Extract the [x, y] coordinate from the center of the cell holding the provided text.  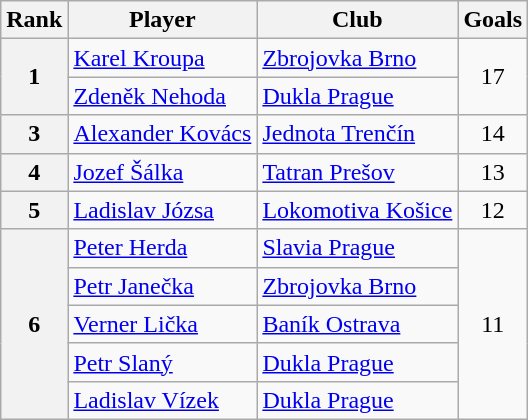
Lokomotiva Košice [358, 210]
Club [358, 20]
11 [493, 324]
Karel Kroupa [162, 58]
5 [34, 210]
4 [34, 172]
17 [493, 77]
Ladislav Vízek [162, 400]
Player [162, 20]
Petr Janečka [162, 286]
Tatran Prešov [358, 172]
Jednota Trenčín [358, 134]
Slavia Prague [358, 248]
Baník Ostrava [358, 324]
Zdeněk Nehoda [162, 96]
Verner Lička [162, 324]
14 [493, 134]
Alexander Kovács [162, 134]
Peter Herda [162, 248]
Jozef Šálka [162, 172]
Goals [493, 20]
1 [34, 77]
Petr Slaný [162, 362]
13 [493, 172]
Ladislav Józsa [162, 210]
Rank [34, 20]
6 [34, 324]
3 [34, 134]
12 [493, 210]
